Find where the given text appears and provide that cell's center as (x, y) coordinate. 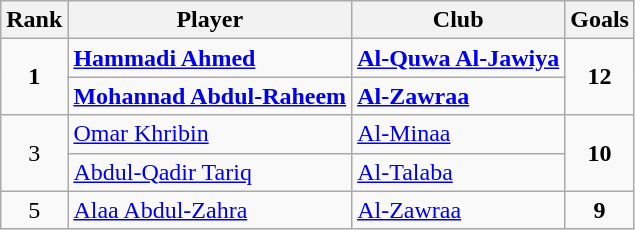
Omar Khribin (210, 134)
12 (600, 77)
Rank (34, 20)
Al-Talaba (458, 172)
5 (34, 210)
9 (600, 210)
3 (34, 153)
Goals (600, 20)
Abdul-Qadir Tariq (210, 172)
Alaa Abdul-Zahra (210, 210)
Al-Minaa (458, 134)
Mohannad Abdul-Raheem (210, 96)
Club (458, 20)
10 (600, 153)
1 (34, 77)
Hammadi Ahmed (210, 58)
Player (210, 20)
Al-Quwa Al-Jawiya (458, 58)
